From the cell containing the given text, extract its center point as [x, y] coordinate. 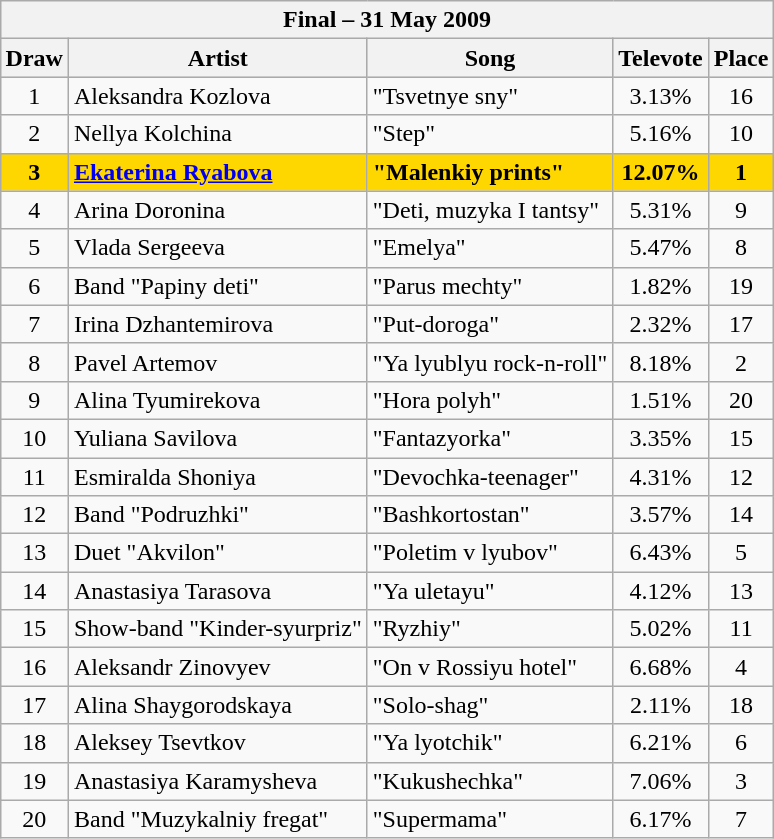
Aleksandra Kozlova [218, 96]
Ekaterina Ryabova [218, 172]
Televote [660, 58]
"Deti, muzyka I tantsy" [490, 210]
Irina Dzhantemirova [218, 324]
Alina Shaygorodskaya [218, 705]
3.13% [660, 96]
Duet "Akvilon" [218, 553]
2.11% [660, 705]
Vlada Sergeeva [218, 248]
"Parus mechty" [490, 286]
"Emelya" [490, 248]
"Ryzhiy" [490, 629]
6.68% [660, 667]
5.31% [660, 210]
Aleksey Tsevtkov [218, 743]
Anastasiya Karamysheva [218, 781]
Yuliana Savilova [218, 438]
"Poletim v lyubov" [490, 553]
Band "Podruzhki" [218, 515]
"Step" [490, 134]
"Tsvetnye sny" [490, 96]
Esmiralda Shoniya [218, 477]
"Bashkortostan" [490, 515]
Aleksandr Zinovyev [218, 667]
Draw [34, 58]
1.51% [660, 400]
3.57% [660, 515]
Band "Muzykalniy fregat" [218, 819]
"Supermama" [490, 819]
Arina Doronina [218, 210]
"Devochka-teenager" [490, 477]
3.35% [660, 438]
"Ya uletayu" [490, 591]
Song [490, 58]
"Ya lyublyu rock-n-roll" [490, 362]
6.43% [660, 553]
8.18% [660, 362]
2.32% [660, 324]
6.21% [660, 743]
4.12% [660, 591]
7.06% [660, 781]
"Hora polyh" [490, 400]
4.31% [660, 477]
"Solo-shag" [490, 705]
6.17% [660, 819]
"On v Rossiyu hotel" [490, 667]
5.02% [660, 629]
"Malenkiy prints" [490, 172]
Anastasiya Tarasova [218, 591]
"Put-doroga" [490, 324]
5.16% [660, 134]
Band "Papiny deti" [218, 286]
1.82% [660, 286]
Nellya Kolchina [218, 134]
5.47% [660, 248]
12.07% [660, 172]
"Fantazyorka" [490, 438]
Show-band "Kinder-syurpriz" [218, 629]
"Ya lyotchik" [490, 743]
Place [741, 58]
Final – 31 May 2009 [387, 20]
"Kukushechka" [490, 781]
Alina Tyumirekova [218, 400]
Artist [218, 58]
Pavel Artemov [218, 362]
